Capture the cell that displays the provided text and extract its (X, Y) central coordinate. 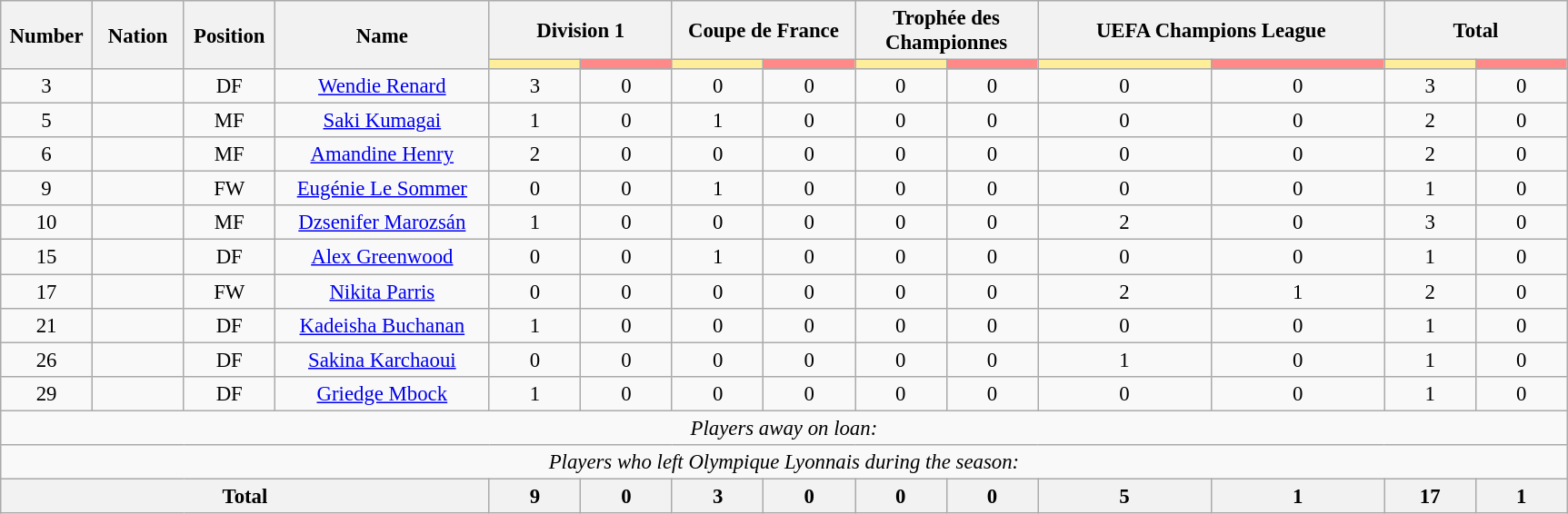
29 (47, 393)
6 (47, 154)
Players away on loan: (784, 428)
Number (47, 35)
Division 1 (580, 31)
Alex Greenwood (383, 257)
Position (229, 35)
Griedge Mbock (383, 393)
Players who left Olympique Lyonnais during the season: (784, 462)
Sakina Karchaoui (383, 360)
10 (47, 222)
Nation (138, 35)
Eugénie Le Sommer (383, 189)
Dzsenifer Marozsán (383, 222)
Trophée des Championnes (945, 31)
21 (47, 325)
15 (47, 257)
Coupe de France (764, 31)
Wendie Renard (383, 86)
Amandine Henry (383, 154)
UEFA Champions League (1211, 31)
26 (47, 360)
Saki Kumagai (383, 121)
Name (383, 35)
Nikita Parris (383, 292)
Kadeisha Buchanan (383, 325)
